Search for the cell housing the specified text and yield its (x, y) center coordinate. 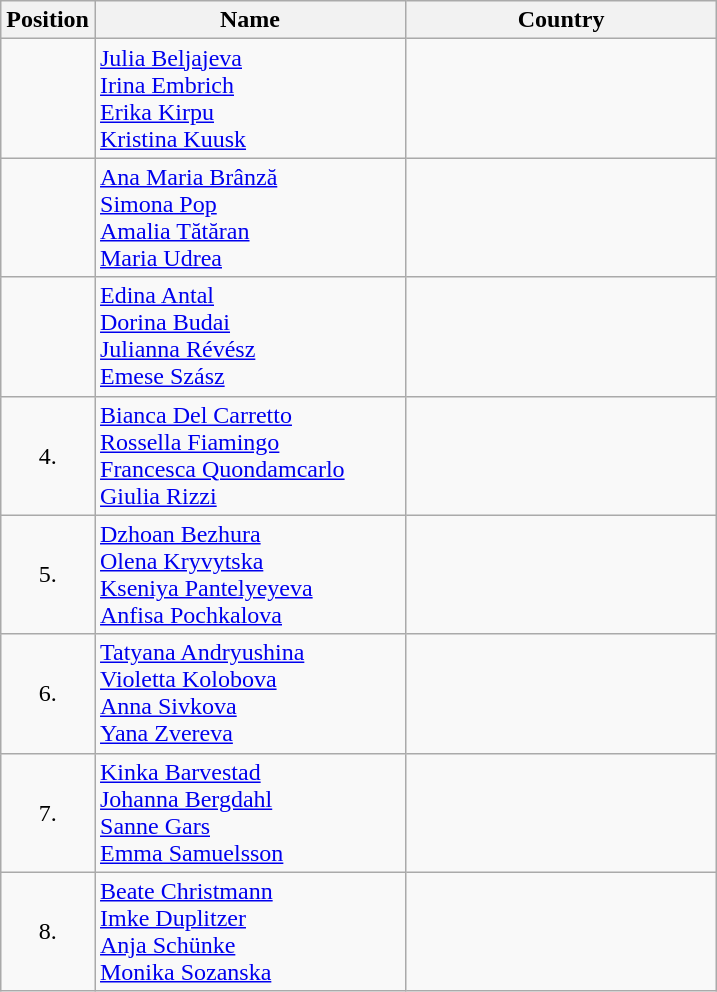
7. (48, 812)
Beate ChristmannImke DuplitzerAnja SchünkeMonika Sozanska (250, 932)
Country (562, 20)
Julia BeljajevaIrina EmbrichErika KirpuKristina Kuusk (250, 98)
Name (250, 20)
4. (48, 456)
Tatyana AndryushinaVioletta KolobovaAnna SivkovaYana Zvereva (250, 694)
Position (48, 20)
6. (48, 694)
8. (48, 932)
Dzhoan BezhuraOlena KryvytskaKseniya PantelyeyevaAnfisa Pochkalova (250, 574)
Ana Maria BrânzăSimona PopAmalia TătăranMaria Udrea (250, 218)
Edina AntalDorina BudaiJulianna RévészEmese Szász (250, 336)
Kinka BarvestadJohanna BergdahlSanne GarsEmma Samuelsson (250, 812)
5. (48, 574)
Bianca Del CarrettoRossella FiamingoFrancesca QuondamcarloGiulia Rizzi (250, 456)
